Return [x, y] of the center of cell containing provided text 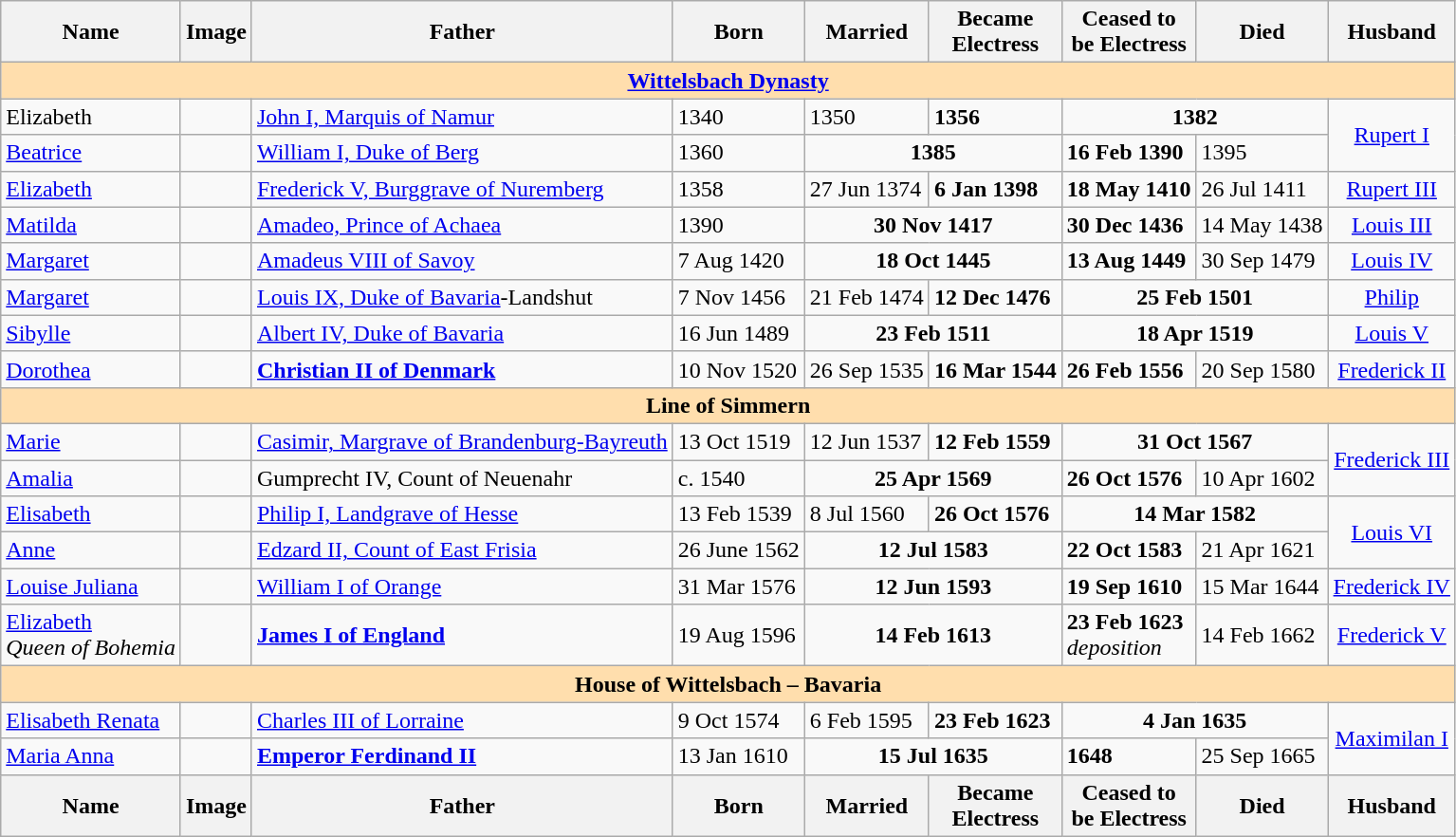
16 Jun 1489 [738, 333]
26 June 1562 [738, 550]
1385 [933, 153]
19 Sep 1610 [1129, 586]
Elisabeth [91, 514]
Marie [91, 441]
22 Oct 1583 [1129, 550]
Edzard II, Count of East Frisia [462, 550]
Louise Juliana [91, 586]
25 Feb 1501 [1195, 297]
Amadeo, Prince of Achaea [462, 225]
19 Aug 1596 [738, 636]
William I of Orange [462, 586]
14 Mar 1582 [1195, 514]
1340 [738, 117]
13 Oct 1519 [738, 441]
Albert IV, Duke of Bavaria [462, 333]
1350 [867, 117]
4 Jan 1635 [1195, 720]
25 Apr 1569 [933, 477]
1356 [995, 117]
1390 [738, 225]
Matilda [91, 225]
Louis III [1391, 225]
Louis V [1391, 333]
26 Feb 1556 [1129, 369]
Louis VI [1391, 532]
21 Apr 1621 [1262, 550]
12 Jul 1583 [933, 550]
7 Nov 1456 [738, 297]
10 Apr 1602 [1262, 477]
10 Nov 1520 [738, 369]
12 Feb 1559 [995, 441]
Frederick III [1391, 459]
Sibylle [91, 333]
Christian II of Denmark [462, 369]
Anne [91, 550]
Rupert III [1391, 189]
6 Jan 1398 [995, 189]
14 Feb 1662 [1262, 636]
25 Sep 1665 [1262, 756]
30 Sep 1479 [1262, 261]
23 Feb 1511 [933, 333]
William I, Duke of Berg [462, 153]
John I, Marquis of Namur [462, 117]
30 Nov 1417 [933, 225]
15 Mar 1644 [1262, 586]
Elisabeth Renata [91, 720]
1360 [738, 153]
12 Jun 1537 [867, 441]
23 Feb 1623 [995, 720]
Louis IX, Duke of Bavaria-Landshut [462, 297]
13 Aug 1449 [1129, 261]
12 Jun 1593 [933, 586]
Wittelsbach Dynasty [728, 81]
James I of England [462, 636]
Frederick V, Burggrave of Nuremberg [462, 189]
23 Feb 1623deposition [1129, 636]
Casimir, Margrave of Brandenburg-Bayreuth [462, 441]
Frederick II [1391, 369]
Emperor Ferdinand II [462, 756]
18 May 1410 [1129, 189]
13 Jan 1610 [738, 756]
ElizabethQueen of Bohemia [91, 636]
31 Oct 1567 [1195, 441]
8 Jul 1560 [867, 514]
14 Feb 1613 [933, 636]
Charles III of Lorraine [462, 720]
Louis IV [1391, 261]
27 Jun 1374 [867, 189]
Maximilan I [1391, 738]
c. 1540 [738, 477]
Frederick IV [1391, 586]
31 Mar 1576 [738, 586]
Beatrice [91, 153]
26 Jul 1411 [1262, 189]
1648 [1129, 756]
9 Oct 1574 [738, 720]
1395 [1262, 153]
Rupert I [1391, 135]
Frederick V [1391, 636]
6 Feb 1595 [867, 720]
Amalia [91, 477]
1358 [738, 189]
13 Feb 1539 [738, 514]
House of Wittelsbach – Bavaria [728, 684]
Dorothea [91, 369]
18 Apr 1519 [1195, 333]
Philip I, Landgrave of Hesse [462, 514]
1382 [1195, 117]
18 Oct 1445 [933, 261]
30 Dec 1436 [1129, 225]
Philip [1391, 297]
Maria Anna [91, 756]
21 Feb 1474 [867, 297]
26 Sep 1535 [867, 369]
12 Dec 1476 [995, 297]
7 Aug 1420 [738, 261]
15 Jul 1635 [933, 756]
14 May 1438 [1262, 225]
Line of Simmern [728, 405]
Gumprecht IV, Count of Neuenahr [462, 477]
16 Mar 1544 [995, 369]
Amadeus VIII of Savoy [462, 261]
16 Feb 1390 [1129, 153]
20 Sep 1580 [1262, 369]
